Search for the cell housing the specified text and yield its (X, Y) center coordinate. 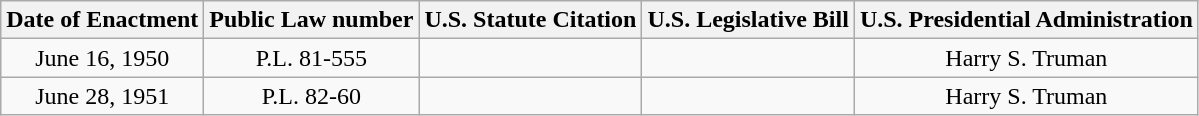
P.L. 81-555 (312, 58)
U.S. Presidential Administration (1026, 20)
U.S. Legislative Bill (748, 20)
Date of Enactment (102, 20)
June 16, 1950 (102, 58)
June 28, 1951 (102, 96)
U.S. Statute Citation (530, 20)
P.L. 82-60 (312, 96)
Public Law number (312, 20)
